Output the (x, y) coordinate of the center of the cell containing the given text.  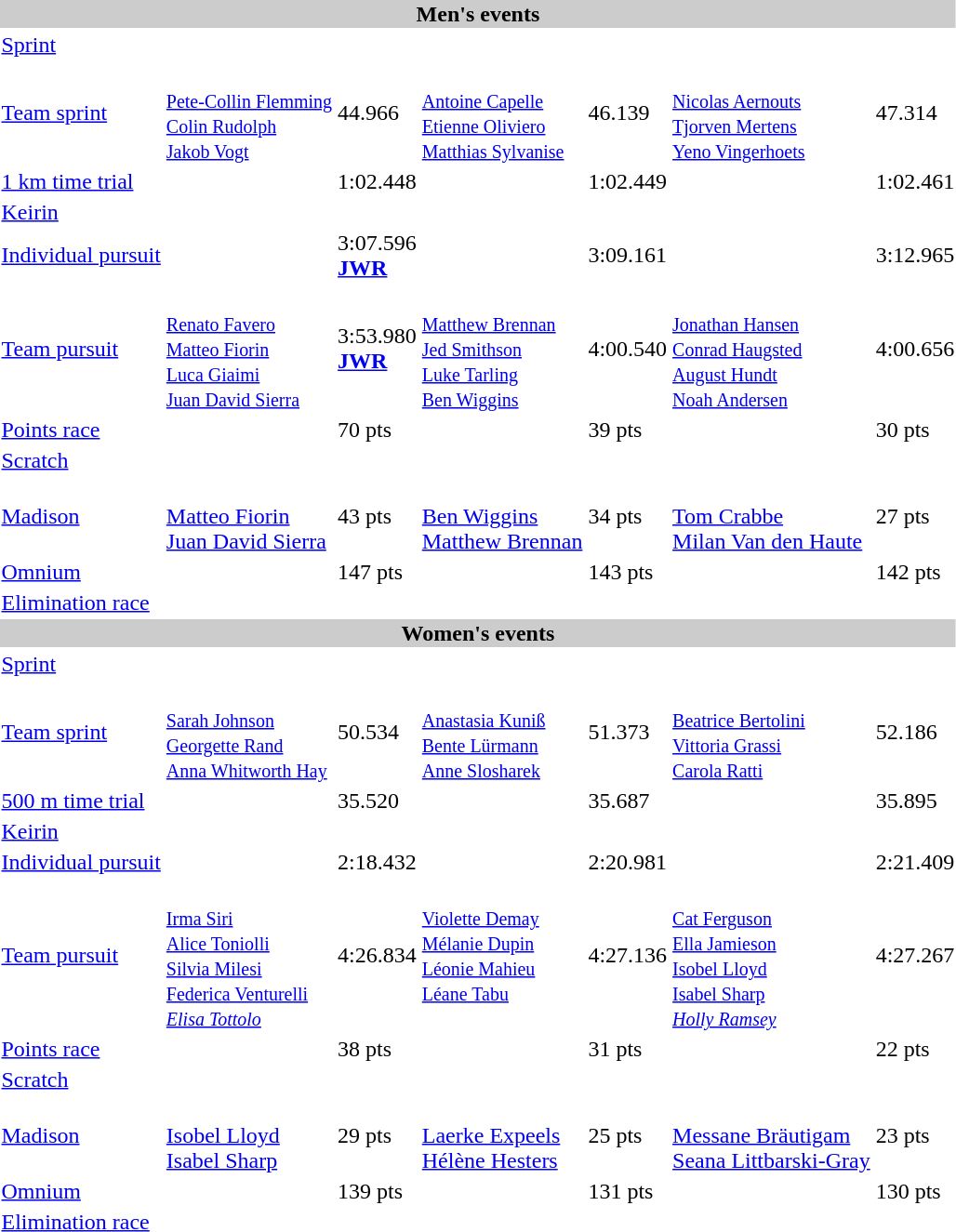
1:02.461 (915, 181)
147 pts (378, 572)
Sarah JohnsonGeorgette RandAnna Whitworth Hay (249, 733)
35.687 (628, 801)
27 pts (915, 516)
35.520 (378, 801)
2:20.981 (628, 862)
Irma SiriAlice ToniolliSilvia MilesiFederica VenturelliElisa Tottolo (249, 956)
Renato FaveroMatteo FiorinLuca GiaimiJuan David Sierra (249, 349)
23 pts (915, 1135)
2:21.409 (915, 862)
51.373 (628, 733)
30 pts (915, 430)
44.966 (378, 113)
Nicolas AernoutsTjorven MertensYeno Vingerhoets (772, 113)
46.139 (628, 113)
38 pts (378, 1049)
143 pts (628, 572)
Pete-Collin FlemmingColin RudolphJakob Vogt (249, 113)
Matthew BrennanJed SmithsonLuke TarlingBen Wiggins (502, 349)
3:53.980JWR (378, 349)
Anastasia KunißBente LürmannAnne Slosharek (502, 733)
1 km time trial (81, 181)
Ben WigginsMatthew Brennan (502, 516)
Isobel LloydIsabel Sharp (249, 1135)
Laerke ExpeelsHélène Hesters (502, 1135)
Men's events (478, 14)
Cat FergusonElla JamiesonIsobel LloydIsabel SharpHolly Ramsey (772, 956)
3:07.596JWR (378, 255)
3:12.965 (915, 255)
50.534 (378, 733)
35.895 (915, 801)
39 pts (628, 430)
1:02.449 (628, 181)
31 pts (628, 1049)
4:26.834 (378, 956)
Women's events (478, 633)
70 pts (378, 430)
142 pts (915, 572)
52.186 (915, 733)
25 pts (628, 1135)
4:00.656 (915, 349)
Beatrice BertoliniVittoria GrassiCarola Ratti (772, 733)
29 pts (378, 1135)
Elimination race (81, 603)
34 pts (628, 516)
1:02.448 (378, 181)
22 pts (915, 1049)
43 pts (378, 516)
Matteo FiorinJuan David Sierra (249, 516)
4:00.540 (628, 349)
3:09.161 (628, 255)
47.314 (915, 113)
Antoine CapelleEtienne OlivieroMatthias Sylvanise (502, 113)
Messane BräutigamSeana Littbarski-Gray (772, 1135)
4:27.136 (628, 956)
Tom CrabbeMilan Van den Haute (772, 516)
139 pts (378, 1191)
131 pts (628, 1191)
500 m time trial (81, 801)
4:27.267 (915, 956)
2:18.432 (378, 862)
Violette DemayMélanie DupinLéonie MahieuLéane Tabu (502, 956)
130 pts (915, 1191)
Jonathan HansenConrad HaugstedAugust HundtNoah Andersen (772, 349)
